Capture the cell that displays the provided text and extract its [x, y] central coordinate. 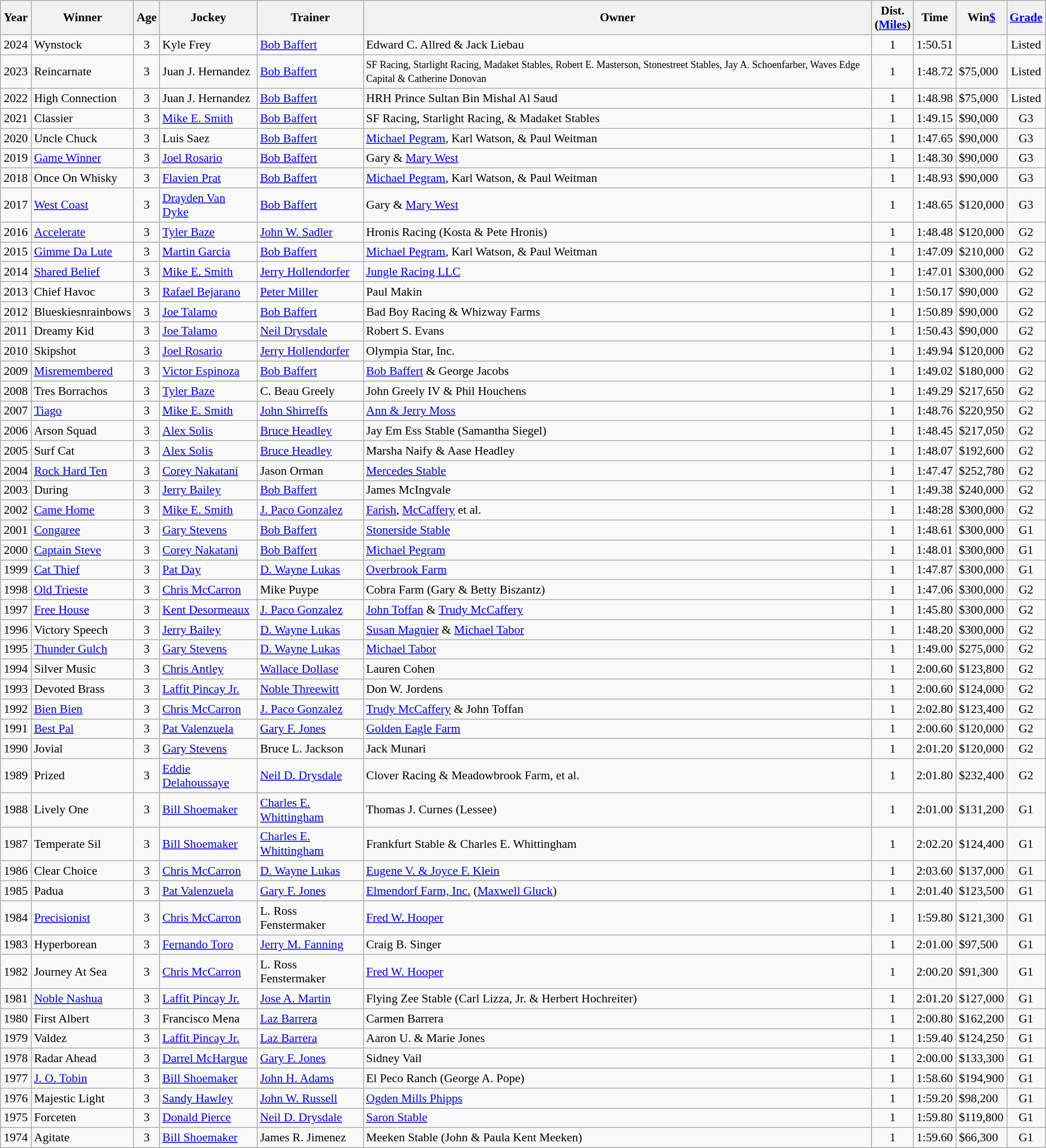
1:49.29 [935, 391]
Mercedes Stable [617, 471]
Flavien Prat [209, 179]
Devoted Brass [83, 689]
$66,300 [982, 1138]
1:50.89 [935, 312]
SF Racing, Starlight Racing, Madaket Stables, Robert E. Masterson, Stonestreet Stables, Jay A. Schoenfarber, Waves Edge Capital & Catherine Donovan [617, 71]
Reincarnate [83, 71]
2019 [16, 158]
Cobra Farm (Gary & Betty Biszantz) [617, 590]
Dreamy Kid [83, 331]
Misremembered [83, 372]
Chris Antley [209, 669]
Flying Zee Stable (Carl Lizza, Jr. & Herbert Hochreiter) [617, 999]
$252,780 [982, 471]
Kyle Frey [209, 45]
1:47.06 [935, 590]
1997 [16, 610]
1:49.38 [935, 490]
1995 [16, 649]
2006 [16, 431]
$131,200 [982, 810]
Victory Speech [83, 630]
2004 [16, 471]
1:48.65 [935, 205]
Sidney Vail [617, 1059]
Eugene V. & Joyce F. Klein [617, 871]
Clover Racing & Meadowbrook Farm, et al. [617, 775]
Edward C. Allred & Jack Liebau [617, 45]
1975 [16, 1118]
Luis Saez [209, 138]
2016 [16, 232]
Radar Ahead [83, 1059]
Valdez [83, 1039]
2015 [16, 252]
$98,200 [982, 1098]
1:58.60 [935, 1078]
$180,000 [982, 372]
1:48.93 [935, 179]
Martin Garcia [209, 252]
Aaron U. & Marie Jones [617, 1039]
1976 [16, 1098]
$124,250 [982, 1039]
$217,650 [982, 391]
Rafael Bejarano [209, 292]
Michael Tabor [617, 649]
Michael Pegram [617, 550]
1986 [16, 871]
1:48.07 [935, 451]
Agitate [83, 1138]
Uncle Chuck [83, 138]
1974 [16, 1138]
2:00.00 [935, 1059]
Skipshot [83, 351]
Grade [1026, 18]
$124,000 [982, 689]
Fernando Toro [209, 945]
Francisco Mena [209, 1019]
Congaree [83, 530]
Hronis Racing (Kosta & Pete Hronis) [617, 232]
Pat Day [209, 570]
1981 [16, 999]
Bruce L. Jackson [310, 749]
John H. Adams [310, 1078]
$137,000 [982, 871]
1:50.43 [935, 331]
Lauren Cohen [617, 669]
1:47.09 [935, 252]
El Peco Ranch (George A. Pope) [617, 1078]
Free House [83, 610]
1982 [16, 972]
Meeken Stable (John & Paula Kent Meeken) [617, 1138]
Thomas J. Curnes (Lessee) [617, 810]
Old Trieste [83, 590]
2:02.20 [935, 843]
1977 [16, 1078]
2:01.80 [935, 775]
Bad Boy Racing & Whizway Farms [617, 312]
Ann & Jerry Moss [617, 411]
1993 [16, 689]
Precisionist [83, 918]
1988 [16, 810]
2:00.80 [935, 1019]
Peter Miller [310, 292]
Sandy Hawley [209, 1098]
Wallace Dollase [310, 669]
$91,300 [982, 972]
2023 [16, 71]
Wynstock [83, 45]
$124,400 [982, 843]
Age [147, 18]
$123,400 [982, 709]
1998 [16, 590]
1990 [16, 749]
2017 [16, 205]
Darrel McHargue [209, 1059]
2005 [16, 451]
Carmen Barrera [617, 1019]
1:59.40 [935, 1039]
Lively One [83, 810]
1978 [16, 1059]
$162,200 [982, 1019]
Marsha Naify & Aase Headley [617, 451]
Game Winner [83, 158]
Farish, McCaffery et al. [617, 510]
Best Pal [83, 729]
$121,300 [982, 918]
$127,000 [982, 999]
Padua [83, 891]
Susan Magnier & Michael Tabor [617, 630]
Jason Orman [310, 471]
$133,300 [982, 1059]
Came Home [83, 510]
Elmendorf Farm, Inc. (Maxwell Gluck) [617, 891]
Trainer [310, 18]
2:01.40 [935, 891]
Chief Havoc [83, 292]
1:48.61 [935, 530]
$240,000 [982, 490]
$192,600 [982, 451]
2011 [16, 331]
1:47.47 [935, 471]
J. O. Tobin [83, 1078]
Golden Eagle Farm [617, 729]
$275,000 [982, 649]
1:48.72 [935, 71]
Jockey [209, 18]
2021 [16, 119]
Jovial [83, 749]
Tres Borrachos [83, 391]
Forceten [83, 1118]
First Albert [83, 1019]
Olympia Star, Inc. [617, 351]
Winner [83, 18]
1:48.48 [935, 232]
1996 [16, 630]
$194,900 [982, 1078]
1:50.17 [935, 292]
1:48.20 [935, 630]
$97,500 [982, 945]
1985 [16, 891]
Stonerside Stable [617, 530]
1:47.87 [935, 570]
Year [16, 18]
Robert S. Evans [617, 331]
Victor Espinoza [209, 372]
Paul Makin [617, 292]
Once On Whisky [83, 179]
Drayden Van Dyke [209, 205]
2020 [16, 138]
Classier [83, 119]
HRH Prince Sultan Bin Mishal Al Saud [617, 99]
Ogden Mills Phipps [617, 1098]
2024 [16, 45]
Mike Puype [310, 590]
James R. Jimenez [310, 1138]
Tiago [83, 411]
2012 [16, 312]
2014 [16, 272]
Shared Belief [83, 272]
2018 [16, 179]
Noble Nashua [83, 999]
Win$ [982, 18]
Jack Munari [617, 749]
2008 [16, 391]
2010 [16, 351]
West Coast [83, 205]
John Shirreffs [310, 411]
Dist. (Miles) [893, 18]
Kent Desormeaux [209, 610]
2003 [16, 490]
John Toffan & Trudy McCaffery [617, 610]
$217,050 [982, 431]
1:48.01 [935, 550]
John Greely IV & Phil Houchens [617, 391]
Surf Cat [83, 451]
Donald Pierce [209, 1118]
1980 [16, 1019]
Cat Thief [83, 570]
$210,000 [982, 252]
Prized [83, 775]
Captain Steve [83, 550]
Jungle Racing LLC [617, 272]
Thunder Gulch [83, 649]
Hyperborean [83, 945]
1:59.60 [935, 1138]
1983 [16, 945]
1987 [16, 843]
2:03.60 [935, 871]
2009 [16, 372]
1:49.15 [935, 119]
1991 [16, 729]
Eddie Delahoussaye [209, 775]
Noble Threewitt [310, 689]
John W. Sadler [310, 232]
$123,800 [982, 669]
During [83, 490]
1:47.65 [935, 138]
Overbrook Farm [617, 570]
Trudy McCaffery & John Toffan [617, 709]
Majestic Light [83, 1098]
Blueskiesnrainbows [83, 312]
1:50.51 [935, 45]
2002 [16, 510]
1989 [16, 775]
1979 [16, 1039]
1:48.30 [935, 158]
Gimme Da Lute [83, 252]
1:48.98 [935, 99]
2:02.80 [935, 709]
1:48.45 [935, 431]
SF Racing, Starlight Racing, & Madaket Stables [617, 119]
Craig B. Singer [617, 945]
1:59.20 [935, 1098]
$220,950 [982, 411]
Clear Choice [83, 871]
1999 [16, 570]
Bob Baffert & George Jacobs [617, 372]
Arson Squad [83, 431]
$119,800 [982, 1118]
Bien Bien [83, 709]
Jay Em Ess Stable (Samantha Siegel) [617, 431]
1:49.00 [935, 649]
Rock Hard Ten [83, 471]
Jerry M. Fanning [310, 945]
1:48.76 [935, 411]
1992 [16, 709]
2:00.20 [935, 972]
$123,500 [982, 891]
Frankfurt Stable & Charles E. Whittingham [617, 843]
1984 [16, 918]
Accelerate [83, 232]
John W. Russell [310, 1098]
$232,400 [982, 775]
1:47.01 [935, 272]
Temperate Sil [83, 843]
Time [935, 18]
2001 [16, 530]
1994 [16, 669]
2007 [16, 411]
Owner [617, 18]
Don W. Jordens [617, 689]
1:49.94 [935, 351]
C. Beau Greely [310, 391]
2022 [16, 99]
2013 [16, 292]
High Connection [83, 99]
Neil Drysdale [310, 331]
James McIngvale [617, 490]
1:48:28 [935, 510]
2000 [16, 550]
Silver Music [83, 669]
1:45.80 [935, 610]
Jose A. Martin [310, 999]
Saron Stable [617, 1118]
1:49.02 [935, 372]
Journey At Sea [83, 972]
